Return (x, y) of the center of cell containing provided text 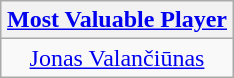
Jonas Valančiūnas (116, 58)
Most Valuable Player (116, 20)
